Determine the [X, Y] coordinate at the center of the cell enclosing the given text.  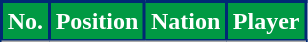
Position [96, 22]
No. [26, 22]
Nation [186, 22]
Player [266, 22]
